Scan for the cell matching the given text and deliver its [X, Y] coordinate at center. 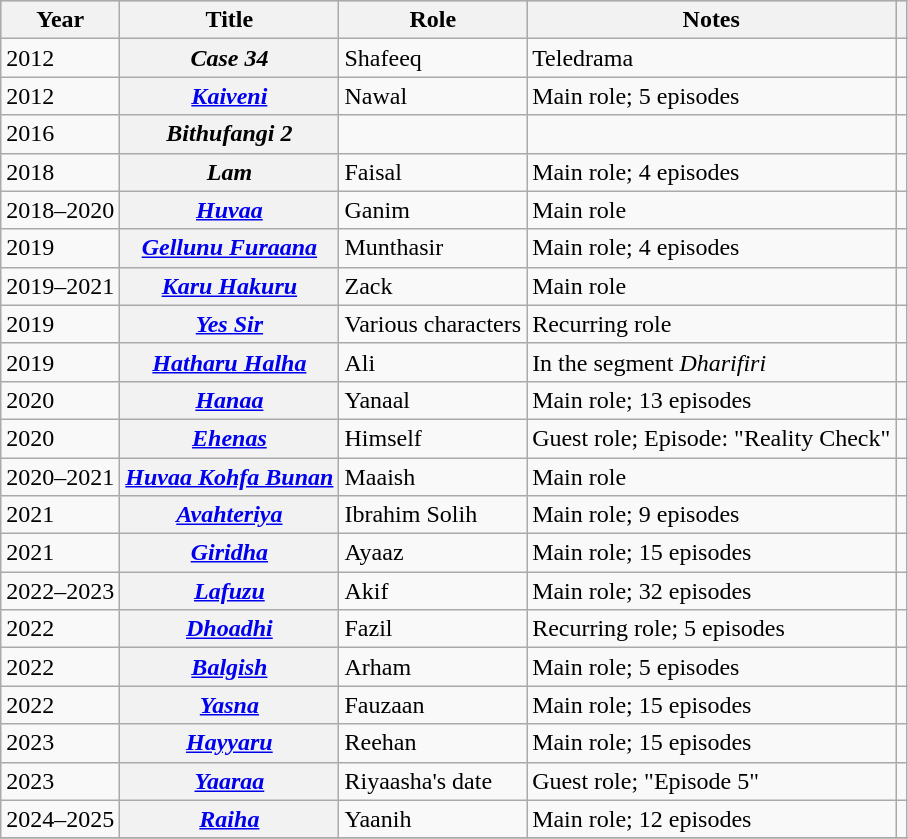
In the segment Dharifiri [712, 362]
2020–2021 [60, 477]
2018 [60, 172]
Main role; 13 episodes [712, 400]
Yes Sir [230, 324]
Yaanih [433, 819]
Nawal [433, 96]
Ibrahim Solih [433, 515]
2024–2025 [60, 819]
Guest role; Episode: "Reality Check" [712, 438]
Karu Hakuru [230, 286]
Recurring role; 5 episodes [712, 629]
Title [230, 20]
Main role; 32 episodes [712, 591]
Hatharu Halha [230, 362]
Fazil [433, 629]
Ganim [433, 210]
Dhoadhi [230, 629]
Fauzaan [433, 705]
Main role; 12 episodes [712, 819]
Himself [433, 438]
Various characters [433, 324]
Bithufangi 2 [230, 134]
Hayyaru [230, 743]
Teledrama [712, 58]
Reehan [433, 743]
Main role; 9 episodes [712, 515]
Akif [433, 591]
Munthasir [433, 248]
2022–2023 [60, 591]
Role [433, 20]
Giridha [230, 553]
Yaaraa [230, 781]
Arham [433, 667]
Yanaal [433, 400]
Kaiveni [230, 96]
Faisal [433, 172]
Huvaa [230, 210]
Guest role; "Episode 5" [712, 781]
Hanaa [230, 400]
Balgish [230, 667]
Zack [433, 286]
Yasna [230, 705]
Recurring role [712, 324]
Avahteriya [230, 515]
Maaish [433, 477]
Gellunu Furaana [230, 248]
Huvaa Kohfa Bunan [230, 477]
Lam [230, 172]
2016 [60, 134]
Lafuzu [230, 591]
Year [60, 20]
Shafeeq [433, 58]
Ehenas [230, 438]
2018–2020 [60, 210]
Ali [433, 362]
Ayaaz [433, 553]
Case 34 [230, 58]
2019–2021 [60, 286]
Raiha [230, 819]
Riyaasha's date [433, 781]
Notes [712, 20]
